From the cell containing the given text, extract its center point as (X, Y) coordinate. 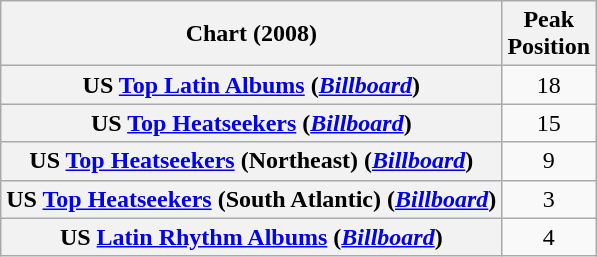
18 (549, 85)
US Top Heatseekers (Billboard) (252, 123)
4 (549, 237)
9 (549, 161)
US Top Heatseekers (Northeast) (Billboard) (252, 161)
3 (549, 199)
Chart (2008) (252, 34)
US Top Heatseekers (South Atlantic) (Billboard) (252, 199)
US Top Latin Albums (Billboard) (252, 85)
US Latin Rhythm Albums (Billboard) (252, 237)
Peak Position (549, 34)
15 (549, 123)
